Return (x, y) of the center of cell containing provided text 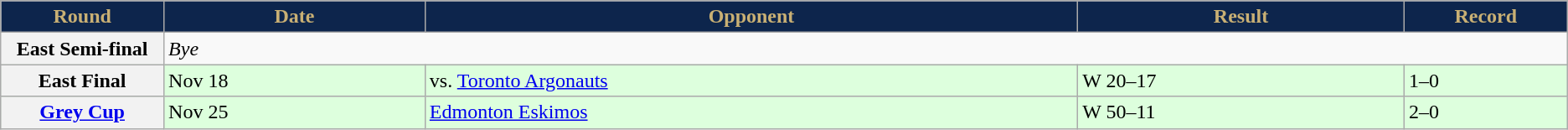
Record (1486, 17)
Nov 25 (295, 112)
East Final (82, 81)
1–0 (1486, 81)
Nov 18 (295, 81)
2–0 (1486, 112)
Result (1241, 17)
W 50–11 (1241, 112)
East Semi-final (82, 49)
Round (82, 17)
Edmonton Eskimos (750, 112)
vs. Toronto Argonauts (750, 81)
Bye (866, 49)
W 20–17 (1241, 81)
Opponent (750, 17)
Date (295, 17)
Grey Cup (82, 112)
